From the cell containing the given text, extract its center point as [x, y] coordinate. 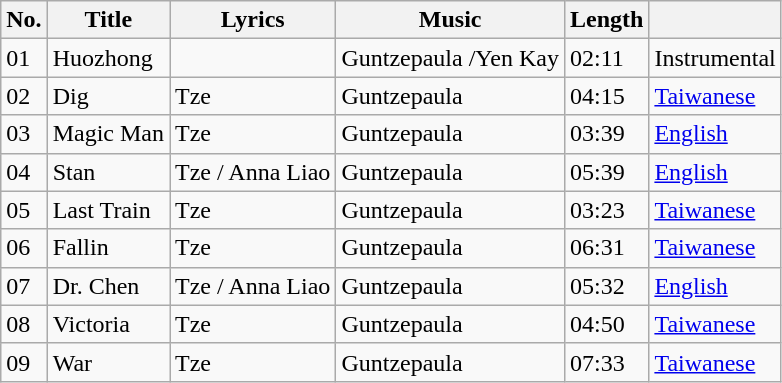
02 [24, 96]
Last Train [108, 210]
Title [108, 20]
09 [24, 362]
Stan [108, 172]
08 [24, 324]
Victoria [108, 324]
05:39 [606, 172]
Lyrics [253, 20]
Guntzepaula /Yen Kay [450, 58]
05:32 [606, 286]
04 [24, 172]
Dr. Chen [108, 286]
07:33 [606, 362]
Instrumental [715, 58]
Magic Man [108, 134]
06 [24, 248]
05 [24, 210]
Length [606, 20]
War [108, 362]
02:11 [606, 58]
04:15 [606, 96]
04:50 [606, 324]
06:31 [606, 248]
01 [24, 58]
Huozhong [108, 58]
03:23 [606, 210]
Music [450, 20]
07 [24, 286]
03 [24, 134]
Dig [108, 96]
Fallin [108, 248]
03:39 [606, 134]
No. [24, 20]
